Return the (x, y) coordinate for the center point of the cell that contains the specified text.  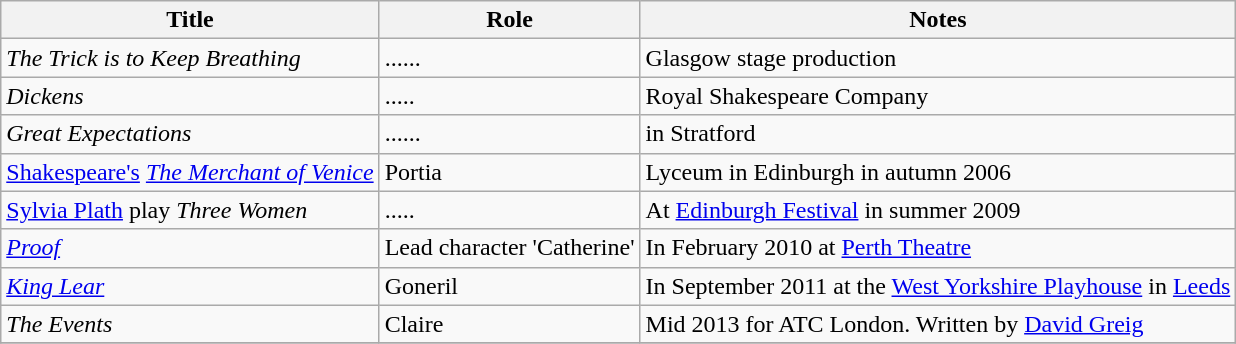
Shakespeare's The Merchant of Venice (190, 172)
Notes (938, 20)
Sylvia Plath play Three Women (190, 210)
Proof (190, 248)
At Edinburgh Festival in summer 2009 (938, 210)
Dickens (190, 96)
Glasgow stage production (938, 58)
Portia (510, 172)
King Lear (190, 286)
Royal Shakespeare Company (938, 96)
In February 2010 at Perth Theatre (938, 248)
Great Expectations (190, 134)
In September 2011 at the West Yorkshire Playhouse in Leeds (938, 286)
The Trick is to Keep Breathing (190, 58)
Goneril (510, 286)
Mid 2013 for ATC London. Written by David Greig (938, 324)
Lyceum in Edinburgh in autumn 2006 (938, 172)
Claire (510, 324)
in Stratford (938, 134)
Role (510, 20)
Title (190, 20)
The Events (190, 324)
Lead character 'Catherine' (510, 248)
